For the text-containing cell, return its midpoint in [X, Y] coordinate format. 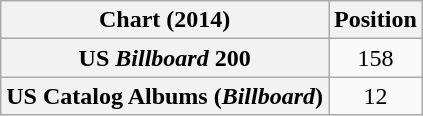
US Billboard 200 [165, 58]
Position [376, 20]
Chart (2014) [165, 20]
158 [376, 58]
US Catalog Albums (Billboard) [165, 96]
12 [376, 96]
